From the cell containing the given text, extract its center point as [X, Y] coordinate. 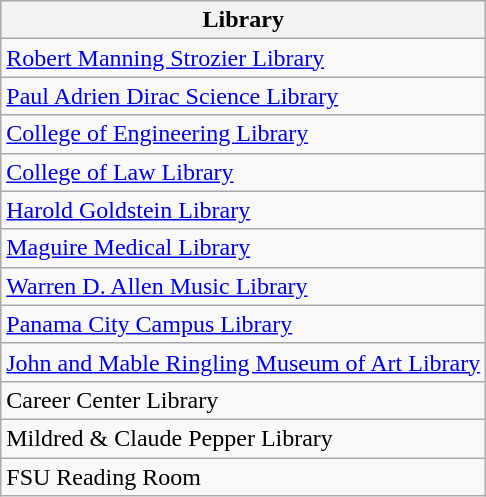
FSU Reading Room [244, 477]
Career Center Library [244, 400]
John and Mable Ringling Museum of Art Library [244, 362]
Maguire Medical Library [244, 248]
Panama City Campus Library [244, 324]
Harold Goldstein Library [244, 210]
Warren D. Allen Music Library [244, 286]
Mildred & Claude Pepper Library [244, 438]
Robert Manning Strozier Library [244, 58]
Paul Adrien Dirac Science Library [244, 96]
College of Law Library [244, 172]
Library [244, 20]
College of Engineering Library [244, 134]
